From the cell containing the given text, extract its center point as [X, Y] coordinate. 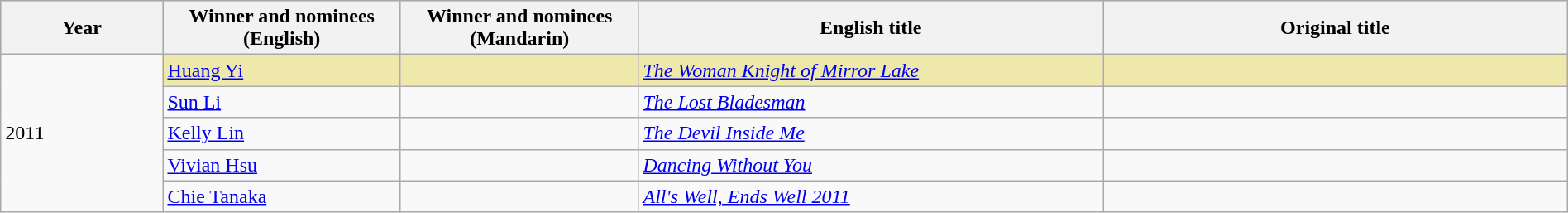
Kelly Lin [282, 133]
Year [82, 28]
Dancing Without You [871, 165]
Chie Tanaka [282, 196]
Winner and nominees(English) [282, 28]
Original title [1336, 28]
2011 [82, 133]
The Lost Bladesman [871, 102]
Vivian Hsu [282, 165]
English title [871, 28]
All's Well, Ends Well 2011 [871, 196]
The Woman Knight of Mirror Lake [871, 70]
The Devil Inside Me [871, 133]
Sun Li [282, 102]
Huang Yi [282, 70]
Winner and nominees(Mandarin) [519, 28]
